Scan for the cell matching the given text and deliver its (x, y) coordinate at center. 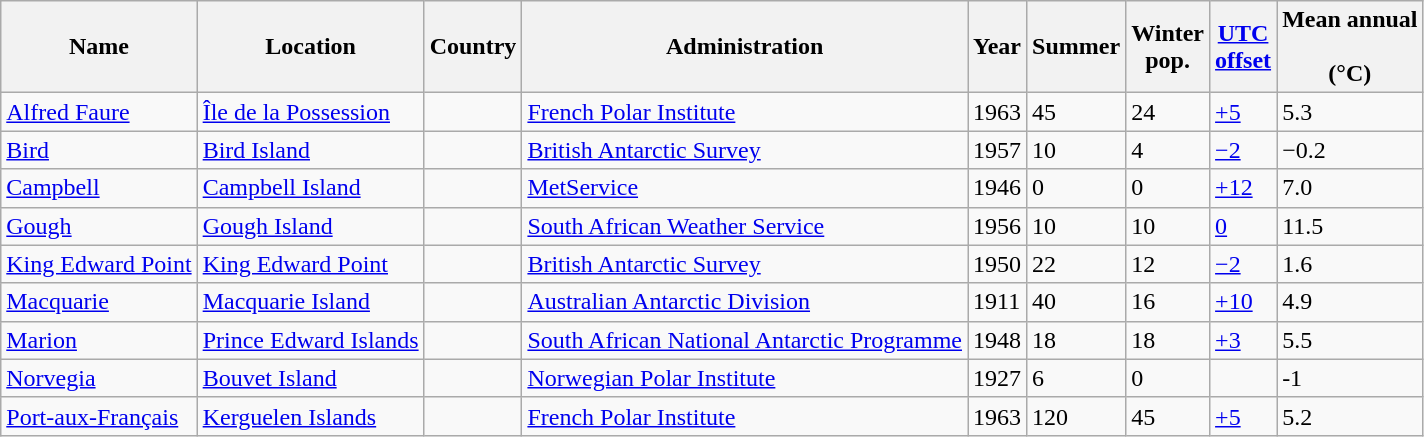
South African Weather Service (745, 226)
5.3 (1350, 112)
Marion (99, 340)
-1 (1350, 378)
Australian Antarctic Division (745, 302)
Norwegian Polar Institute (745, 378)
1950 (998, 264)
Alfred Faure (99, 112)
Location (310, 47)
1946 (998, 188)
4.9 (1350, 302)
South African National Antarctic Programme (745, 340)
1911 (998, 302)
Bouvet Island (310, 378)
7.0 (1350, 188)
11.5 (1350, 226)
4 (1168, 150)
1927 (998, 378)
5.5 (1350, 340)
Winterpop. (1168, 47)
Year (998, 47)
Campbell Island (310, 188)
+12 (1244, 188)
UTCoffset (1244, 47)
Bird (99, 150)
Name (99, 47)
1948 (998, 340)
Summer (1076, 47)
Île de la Possession (310, 112)
40 (1076, 302)
6 (1076, 378)
Administration (745, 47)
Mean annual(°C) (1350, 47)
1957 (998, 150)
+10 (1244, 302)
Campbell (99, 188)
−0.2 (1350, 150)
Gough Island (310, 226)
1956 (998, 226)
Norvegia (99, 378)
Macquarie Island (310, 302)
Bird Island (310, 150)
22 (1076, 264)
5.2 (1350, 416)
Gough (99, 226)
16 (1168, 302)
24 (1168, 112)
MetService (745, 188)
+3 (1244, 340)
Country (473, 47)
Prince Edward Islands (310, 340)
1.6 (1350, 264)
120 (1076, 416)
12 (1168, 264)
Kerguelen Islands (310, 416)
Macquarie (99, 302)
Port-aux-Français (99, 416)
